Pinpoint the cell where the given text exists, returning its (x, y) midpoint coordinate. 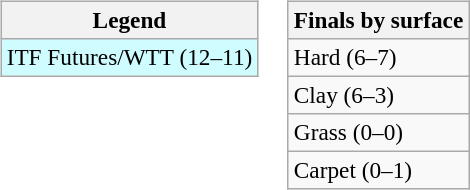
Legend (129, 20)
Hard (6–7) (378, 57)
ITF Futures/WTT (12–11) (129, 57)
Finals by surface (378, 20)
Carpet (0–1) (378, 171)
Clay (6–3) (378, 95)
Grass (0–0) (378, 133)
